Find where the given text appears and provide that cell's center as (x, y) coordinate. 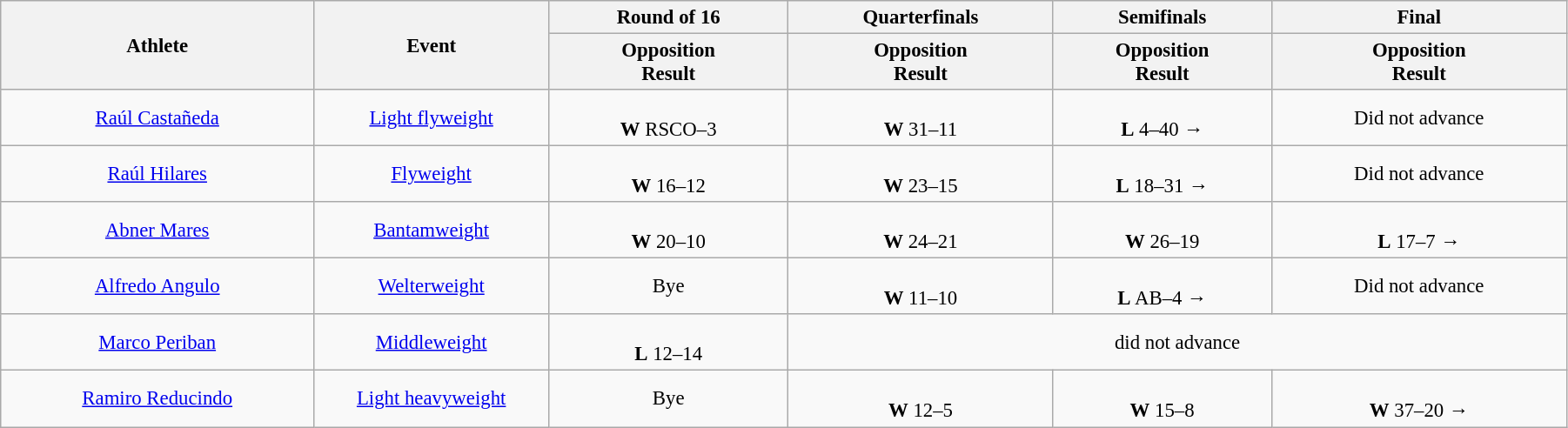
L 12–14 (668, 343)
Abner Mares (157, 230)
Ramiro Reducindo (157, 398)
W 37–20 → (1418, 398)
W 16–12 (668, 174)
Marco Periban (157, 343)
Round of 16 (668, 17)
W 23–15 (921, 174)
Raúl Castañeda (157, 118)
Final (1418, 17)
L 17–7 → (1418, 230)
L 18–31 → (1163, 174)
Athlete (157, 45)
W 11–10 (921, 287)
Bantamweight (432, 230)
Welterweight (432, 287)
Flyweight (432, 174)
Alfredo Angulo (157, 287)
Event (432, 45)
W 24–21 (921, 230)
L AB–4 → (1163, 287)
Light heavyweight (432, 398)
did not advance (1178, 343)
W 31–11 (921, 118)
W 15–8 (1163, 398)
W 12–5 (921, 398)
W 20–10 (668, 230)
W RSCO–3 (668, 118)
W 26–19 (1163, 230)
Semifinals (1163, 17)
L 4–40 → (1163, 118)
Light flyweight (432, 118)
Middleweight (432, 343)
Quarterfinals (921, 17)
Raúl Hilares (157, 174)
